Identify which cell holds the provided text, then report its [x, y] central coordinate. 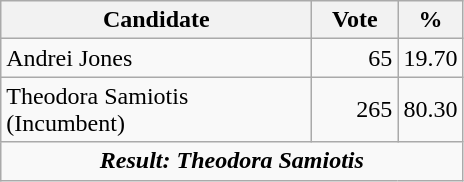
Candidate [156, 20]
265 [355, 110]
80.30 [430, 110]
Theodora Samiotis (Incumbent) [156, 110]
65 [355, 58]
% [430, 20]
Vote [355, 20]
19.70 [430, 58]
Andrei Jones [156, 58]
Result: Theodora Samiotis [232, 161]
